Find where the given text appears and provide that cell's center as [x, y] coordinate. 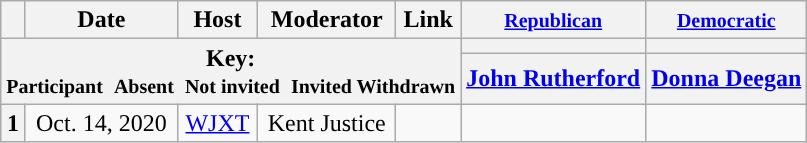
Democratic [726, 20]
Republican [554, 20]
John Rutherford [554, 78]
Date [101, 20]
Host [217, 20]
Oct. 14, 2020 [101, 123]
Donna Deegan [726, 78]
Key: Participant Absent Not invited Invited Withdrawn [231, 72]
Moderator [327, 20]
Kent Justice [327, 123]
1 [14, 123]
WJXT [217, 123]
Link [428, 20]
